Pinpoint the cell where the given text exists, returning its [X, Y] midpoint coordinate. 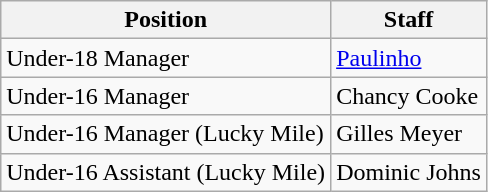
Under-16 Assistant (Lucky Mile) [166, 172]
Dominic Johns [409, 172]
Under-16 Manager (Lucky Mile) [166, 134]
Staff [409, 20]
Chancy Cooke [409, 96]
Position [166, 20]
Gilles Meyer [409, 134]
Under-18 Manager [166, 58]
Paulinho [409, 58]
Under-16 Manager [166, 96]
